Return (x, y) of the center of cell containing provided text 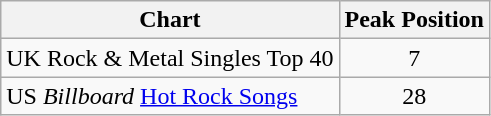
Peak Position (414, 20)
Chart (170, 20)
US Billboard Hot Rock Songs (170, 96)
7 (414, 58)
UK Rock & Metal Singles Top 40 (170, 58)
28 (414, 96)
